Detect which cell encompasses the target text, then output its (X, Y) center coordinate. 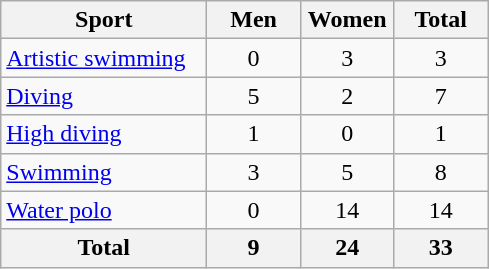
Sport (104, 20)
7 (441, 96)
24 (347, 248)
33 (441, 248)
2 (347, 96)
9 (254, 248)
Men (254, 20)
Swimming (104, 172)
8 (441, 172)
Women (347, 20)
Water polo (104, 210)
High diving (104, 134)
Diving (104, 96)
Artistic swimming (104, 58)
